From the cell containing the given text, extract its center point as [x, y] coordinate. 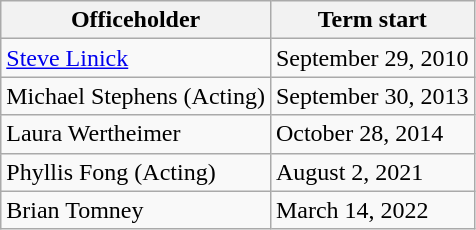
Brian Tomney [136, 210]
Steve Linick [136, 58]
September 29, 2010 [372, 58]
Term start [372, 20]
October 28, 2014 [372, 134]
Phyllis Fong (Acting) [136, 172]
Michael Stephens (Acting) [136, 96]
March 14, 2022 [372, 210]
Officeholder [136, 20]
Laura Wertheimer [136, 134]
August 2, 2021 [372, 172]
September 30, 2013 [372, 96]
